Search for the cell housing the specified text and yield its [X, Y] center coordinate. 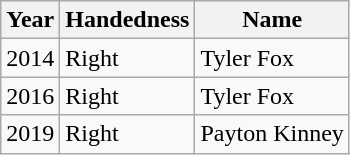
2019 [30, 134]
Year [30, 20]
2016 [30, 96]
2014 [30, 58]
Handedness [128, 20]
Payton Kinney [272, 134]
Name [272, 20]
